For the text-containing cell, return its midpoint in (X, Y) coordinate format. 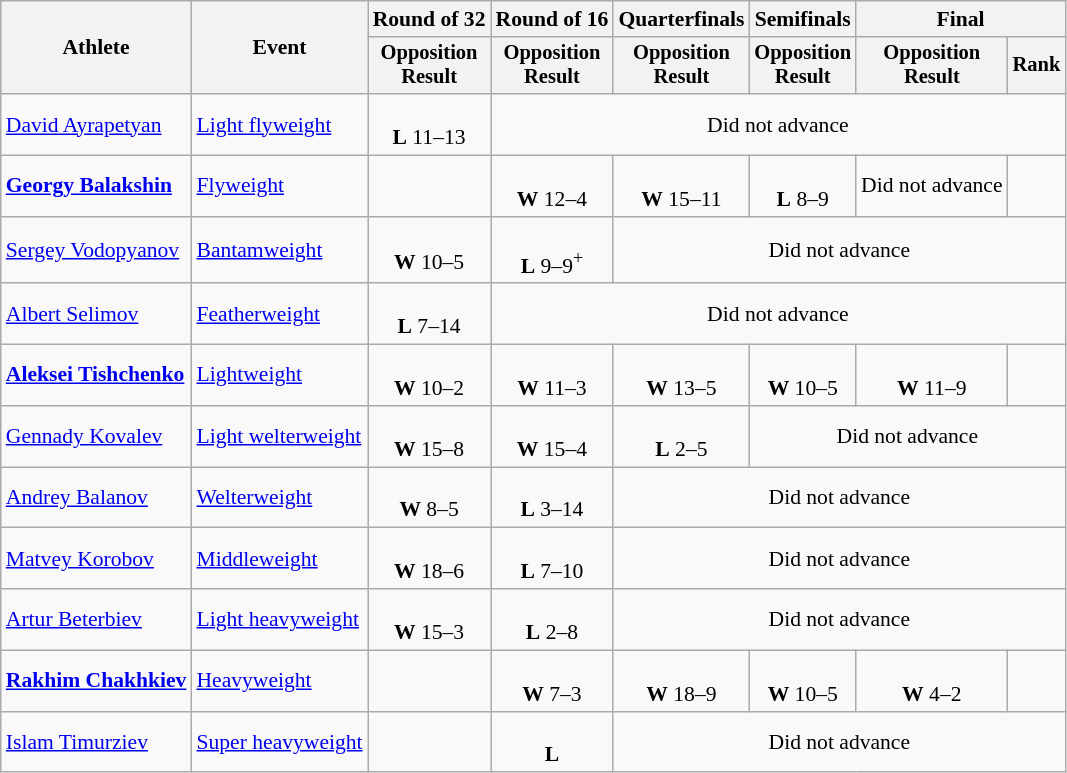
W 18–9 (681, 680)
L 7–10 (552, 558)
W 18–6 (430, 558)
Super heavyweight (279, 742)
Bantamweight (279, 250)
Andrey Balanov (96, 498)
Rank (1037, 66)
Semifinals (802, 19)
Quarterfinals (681, 19)
Albert Selimov (96, 314)
Matvey Korobov (96, 558)
W 13–5 (681, 376)
W 10–2 (430, 376)
Gennady Kovalev (96, 436)
Rakhim Chakhkiev (96, 680)
Light heavyweight (279, 620)
W 15–8 (430, 436)
W 15–3 (430, 620)
Artur Beterbiev (96, 620)
L 2–5 (681, 436)
Georgy Balakshin (96, 186)
Aleksei Tishchenko (96, 376)
David Ayrapetyan (96, 124)
Islam Timurziev (96, 742)
W 12–4 (552, 186)
Round of 16 (552, 19)
L 7–14 (430, 314)
Athlete (96, 48)
W 15–4 (552, 436)
Lightweight (279, 376)
Light flyweight (279, 124)
Round of 32 (430, 19)
Light welterweight (279, 436)
W 11–9 (932, 376)
L 3–14 (552, 498)
Heavyweight (279, 680)
Sergey Vodopyanov (96, 250)
L (552, 742)
W 4–2 (932, 680)
Middleweight (279, 558)
L 2–8 (552, 620)
Featherweight (279, 314)
W 8–5 (430, 498)
L 11–13 (430, 124)
Event (279, 48)
W 15–11 (681, 186)
W 11–3 (552, 376)
L 8–9 (802, 186)
W 7–3 (552, 680)
Flyweight (279, 186)
L 9–9+ (552, 250)
Welterweight (279, 498)
Final (960, 19)
